Pinpoint the cell where the given text exists, returning its [x, y] midpoint coordinate. 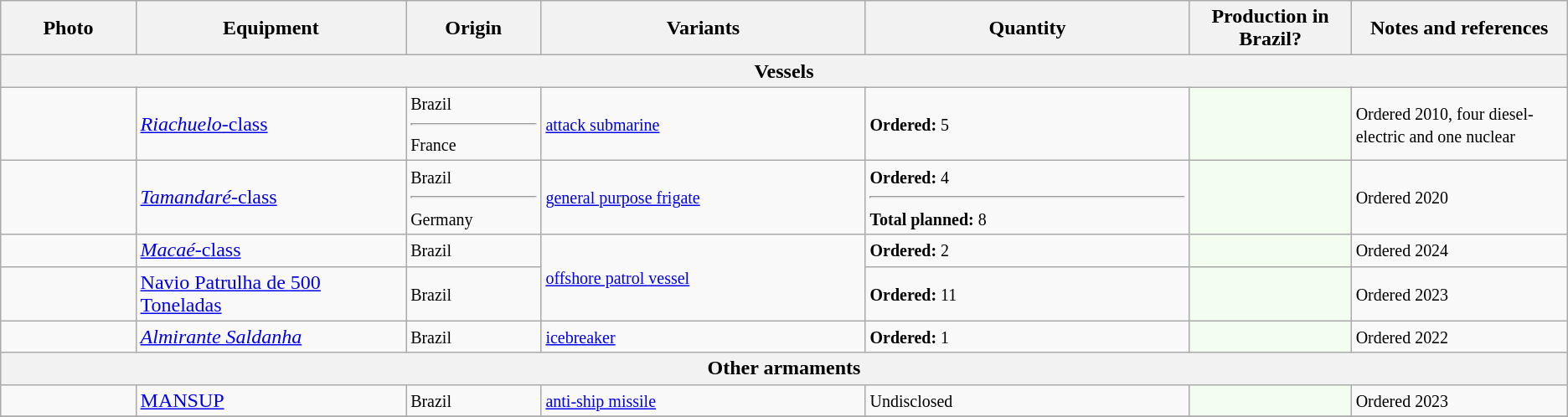
Ordered: 5 [1027, 124]
general purpose frigate [704, 198]
Macaé-class [271, 250]
BrazilFrance [474, 124]
Production in Brazil? [1270, 28]
Ordered: 4Total planned: 8 [1027, 198]
Vessels [784, 71]
Photo [69, 28]
BrazilGermany [474, 198]
Ordered: 2 [1027, 250]
Riachuelo-class [271, 124]
Ordered 2022 [1459, 337]
Other armaments [784, 368]
Ordered 2010, four diesel-electric and one nuclear [1459, 124]
Ordered 2020 [1459, 198]
Undisclosed [1027, 400]
Ordered: 1 [1027, 337]
Navio Patrulha de 500 Toneladas [271, 293]
offshore patrol vessel [704, 278]
Ordered: 11 [1027, 293]
Notes and references [1459, 28]
MANSUP [271, 400]
Tamandaré-class [271, 198]
Almirante Saldanha [271, 337]
Equipment [271, 28]
Origin [474, 28]
attack submarine [704, 124]
icebreaker [704, 337]
Variants [704, 28]
Ordered 2024 [1459, 250]
anti-ship missile [704, 400]
Quantity [1027, 28]
